Pinpoint the cell where the given text exists, returning its (x, y) midpoint coordinate. 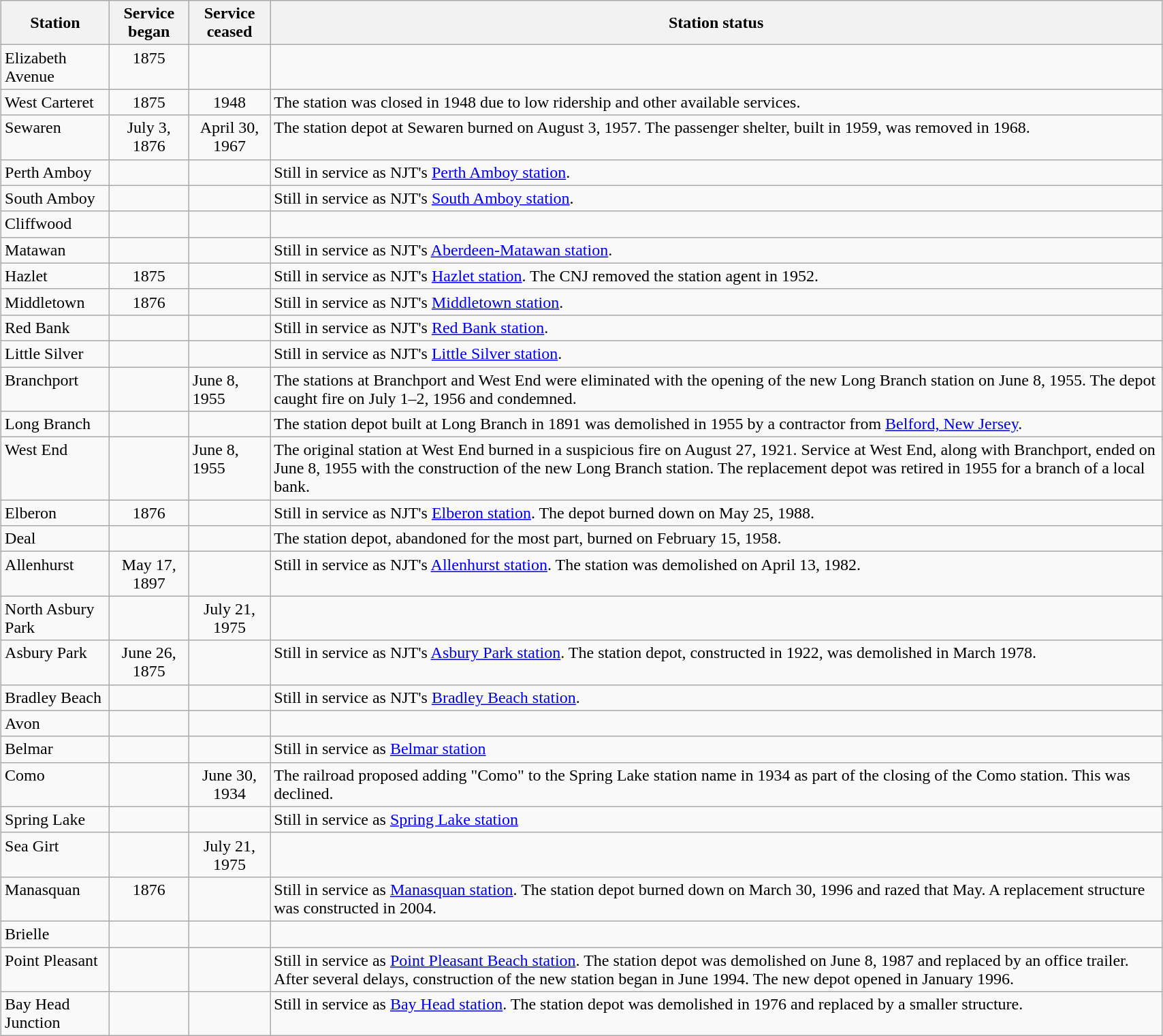
Still in service as NJT's Middletown station. (716, 302)
Avon (56, 723)
Deal (56, 539)
South Amboy (56, 198)
Spring Lake (56, 819)
Perth Amboy (56, 172)
Still in service as NJT's Bradley Beach station. (716, 697)
The station depot, abandoned for the most part, burned on February 15, 1958. (716, 539)
The station depot built at Long Branch in 1891 was demolished in 1955 by a contractor from Belford, New Jersey. (716, 424)
Red Bank (56, 328)
Little Silver (56, 354)
West Carteret (56, 102)
Still in service as Bay Head station. The station depot was demolished in 1976 and replaced by a smaller structure. (716, 1014)
Brielle (56, 934)
April 30, 1967 (229, 138)
Long Branch (56, 424)
The station depot at Sewaren burned on August 3, 1957. The passenger shelter, built in 1959, was removed in 1968. (716, 138)
July 3, 1876 (148, 138)
Middletown (56, 302)
Cliffwood (56, 224)
The railroad proposed adding "Como" to the Spring Lake station name in 1934 as part of the closing of the Como station. This was declined. (716, 785)
Still in service as NJT's Allenhurst station. The station was demolished on April 13, 1982. (716, 574)
Hazlet (56, 276)
May 17, 1897 (148, 574)
Still in service as Belmar station (716, 749)
Still in service as NJT's Red Bank station. (716, 328)
Still in service as NJT's South Amboy station. (716, 198)
Bradley Beach (56, 697)
Manasquan (56, 899)
Still in service as NJT's Perth Amboy station. (716, 172)
Service began (148, 23)
Elberon (56, 513)
Asbury Park (56, 662)
Still in service as NJT's Aberdeen-Matawan station. (716, 250)
Sewaren (56, 138)
Station (56, 23)
Point Pleasant (56, 969)
Still in service as NJT's Elberon station. The depot burned down on May 25, 1988. (716, 513)
Still in service as Spring Lake station (716, 819)
Belmar (56, 749)
Still in service as NJT's Little Silver station. (716, 354)
Sea Girt (56, 854)
Branchport (56, 388)
Elizabeth Avenue (56, 67)
Como (56, 785)
June 30, 1934 (229, 785)
1948 (229, 102)
Still in service as NJT's Hazlet station. The CNJ removed the station agent in 1952. (716, 276)
Station status (716, 23)
June 26, 1875 (148, 662)
West End (56, 469)
Still in service as NJT's Asbury Park station. The station depot, constructed in 1922, was demolished in March 1978. (716, 662)
Bay Head Junction (56, 1014)
Allenhurst (56, 574)
The station was closed in 1948 due to low ridership and other available services. (716, 102)
Service ceased (229, 23)
North Asbury Park (56, 618)
Matawan (56, 250)
